Return (X, Y) of the center of cell containing provided text 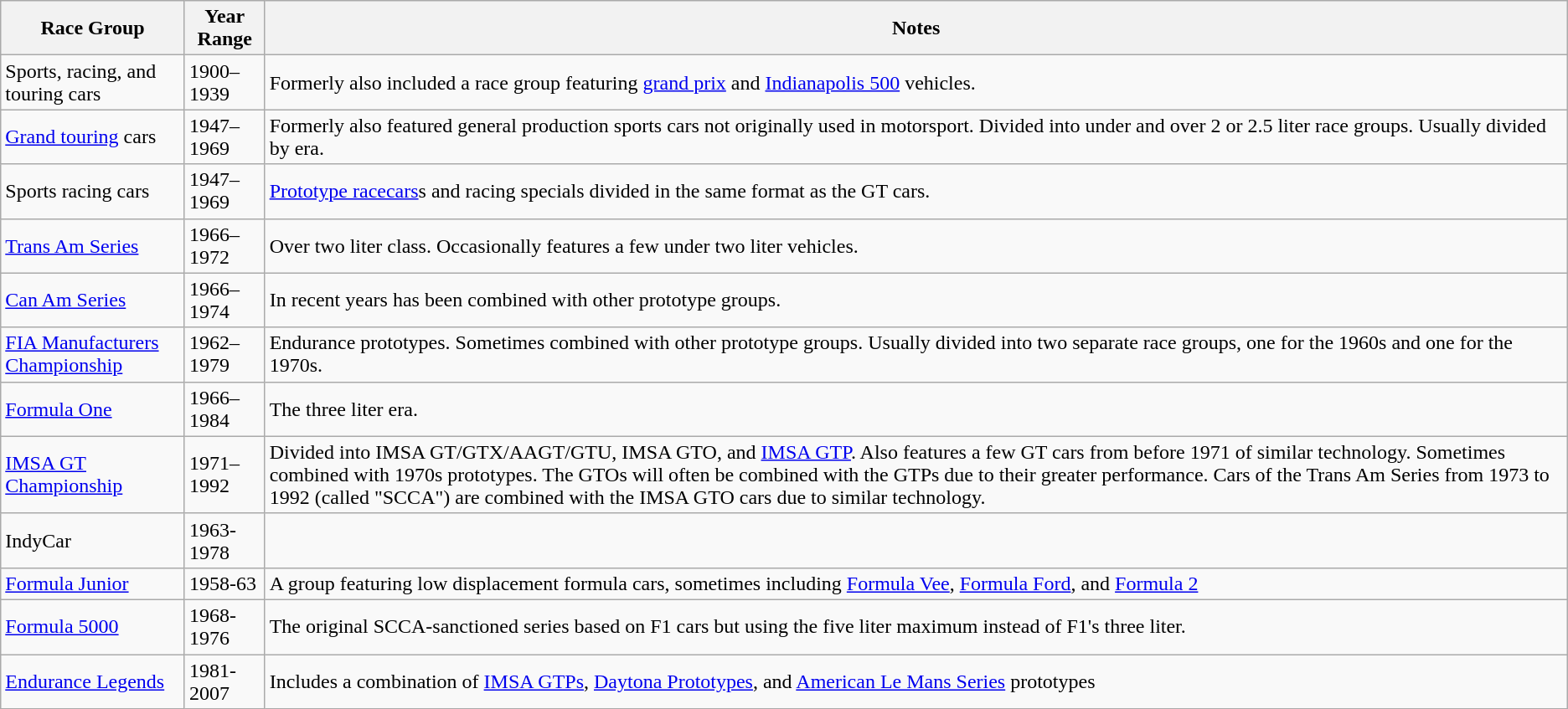
1958-63 (224, 583)
Prototype racecarss and racing specials divided in the same format as the GT cars. (916, 191)
Race Group (93, 28)
Can Am Series (93, 300)
Sports, racing, and touring cars (93, 82)
Formula 5000 (93, 626)
The original SCCA-sanctioned series based on F1 cars but using the five liter maximum instead of F1's three liter. (916, 626)
A group featuring low displacement formula cars, sometimes including Formula Vee, Formula Ford, and Formula 2 (916, 583)
1971–1992 (224, 475)
In recent years has been combined with other prototype groups. (916, 300)
1966–1974 (224, 300)
Sports racing cars (93, 191)
IMSA GT Championship (93, 475)
1966–1972 (224, 246)
1966–1984 (224, 408)
Formula One (93, 408)
Endurance Legends (93, 681)
FIA Manufacturers Championship (93, 355)
1968-1976 (224, 626)
Trans Am Series (93, 246)
1962–1979 (224, 355)
Formerly also included a race group featuring grand prix and Indianapolis 500 vehicles. (916, 82)
1963-1978 (224, 541)
1981-2007 (224, 681)
Formula Junior (93, 583)
The three liter era. (916, 408)
Grand touring cars (93, 137)
IndyCar (93, 541)
Notes (916, 28)
Over two liter class. Occasionally features a few under two liter vehicles. (916, 246)
Includes a combination of IMSA GTPs, Daytona Prototypes, and American Le Mans Series prototypes (916, 681)
1900–1939 (224, 82)
Year Range (224, 28)
